Detect which cell encompasses the target text, then output its (x, y) center coordinate. 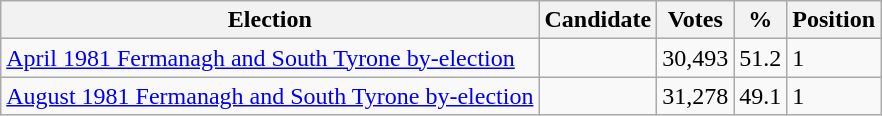
31,278 (696, 96)
49.1 (760, 96)
% (760, 20)
August 1981 Fermanagh and South Tyrone by-election (270, 96)
April 1981 Fermanagh and South Tyrone by-election (270, 58)
51.2 (760, 58)
Candidate (598, 20)
Votes (696, 20)
Election (270, 20)
30,493 (696, 58)
Position (834, 20)
